Locate the cell with the specified text and output its (x, y) center coordinate. 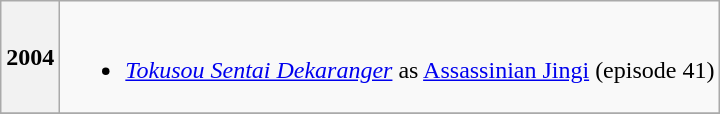
Tokusou Sentai Dekaranger as Assassinian Jingi (episode 41) (390, 58)
2004 (30, 58)
